Output the [X, Y] coordinate of the center of the cell containing the given text.  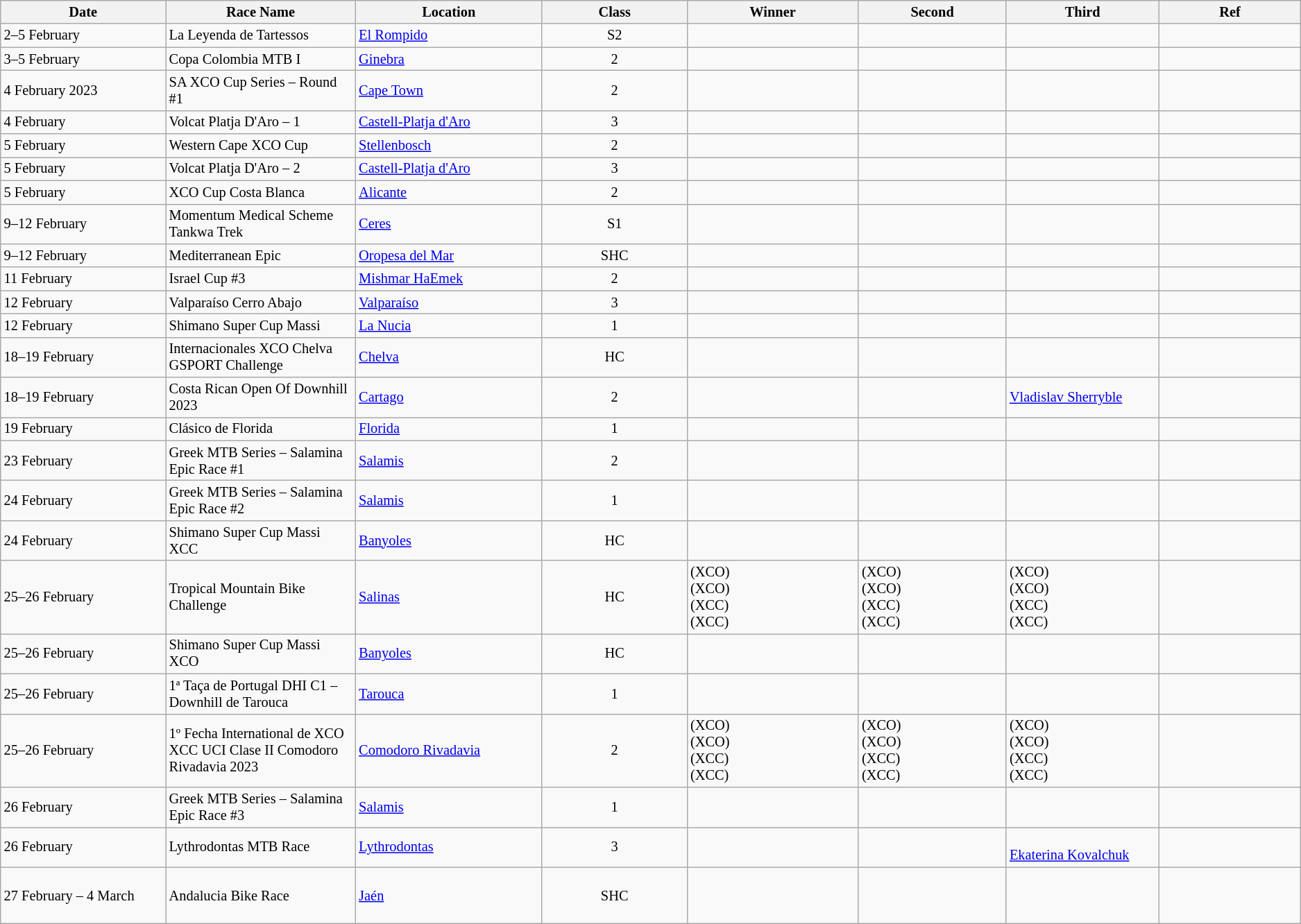
Lythrodontas MTB Race [261, 847]
Vladislav Sherryble [1082, 397]
SA XCO Cup Series – Round #1 [261, 90]
Tarouca [448, 694]
Chelva [448, 357]
Class [615, 12]
23 February [83, 461]
Second [933, 12]
La Leyenda de Tartessos [261, 35]
Greek MTB Series – Salamina Epic Race #1 [261, 461]
1º Fecha International de XCO XCC UCI Clase II Comodoro Rivadavia 2023 [261, 751]
Clásico de Florida [261, 429]
Israel Cup #3 [261, 279]
Mishmar HaEmek [448, 279]
Shimano Super Cup Massi [261, 325]
Date [83, 12]
S2 [615, 35]
Ekaterina Kovalchuk [1082, 847]
Cartago [448, 397]
Alicante [448, 192]
Ginebra [448, 59]
S1 [615, 224]
Cape Town [448, 90]
Mediterranean Epic [261, 255]
Comodoro Rivadavia [448, 751]
Greek MTB Series – Salamina Epic Race #2 [261, 500]
Shimano Super Cup Massi XCO [261, 653]
Shimano Super Cup Massi XCC [261, 540]
Volcat Platja D'Aro – 2 [261, 169]
Greek MTB Series – Salamina Epic Race #3 [261, 807]
Andalucia Bike Race [261, 896]
El Rompido [448, 35]
19 February [83, 429]
Internacionales XCO Chelva GSPORT Challenge [261, 357]
Valparaíso [448, 302]
Oropesa del Mar [448, 255]
Location [448, 12]
2–5 February [83, 35]
Lythrodontas [448, 847]
27 February – 4 March [83, 896]
4 February [83, 122]
Valparaíso Cerro Abajo [261, 302]
Copa Colombia MTB I [261, 59]
XCO Cup Costa Blanca [261, 192]
Ceres [448, 224]
4 February 2023 [83, 90]
Jaén [448, 896]
Race Name [261, 12]
Third [1082, 12]
3–5 February [83, 59]
Winner [773, 12]
11 February [83, 279]
Momentum Medical Scheme Tankwa Trek [261, 224]
Ref [1230, 12]
Florida [448, 429]
Tropical Mountain Bike Challenge [261, 597]
Western Cape XCO Cup [261, 146]
1ª Taça de Portugal DHI C1 – Downhill de Tarouca [261, 694]
Volcat Platja D'Aro – 1 [261, 122]
Stellenbosch [448, 146]
La Nucia [448, 325]
Costa Rican Open Of Downhill 2023 [261, 397]
Salinas [448, 597]
